Provide the (x, y) coordinate of the cell's center where the given text is located.  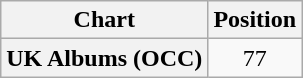
77 (255, 58)
UK Albums (OCC) (104, 58)
Chart (104, 20)
Position (255, 20)
